Provide the (X, Y) coordinate of the cell's center where the given text is located.  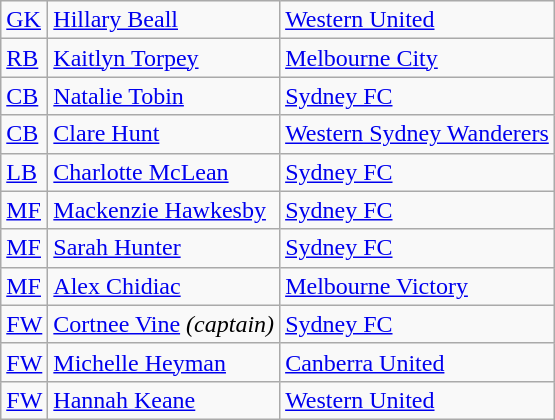
Mackenzie Hawkesby (164, 210)
Melbourne Victory (418, 286)
GK (24, 20)
Michelle Heyman (164, 362)
LB (24, 172)
Alex Chidiac (164, 286)
Natalie Tobin (164, 96)
Kaitlyn Torpey (164, 58)
Melbourne City (418, 58)
Western Sydney Wanderers (418, 134)
Hillary Beall (164, 20)
Charlotte McLean (164, 172)
Hannah Keane (164, 400)
Sarah Hunter (164, 248)
RB (24, 58)
Cortnee Vine (captain) (164, 324)
Clare Hunt (164, 134)
Canberra United (418, 362)
